Pinpoint the cell where the given text exists, returning its (X, Y) midpoint coordinate. 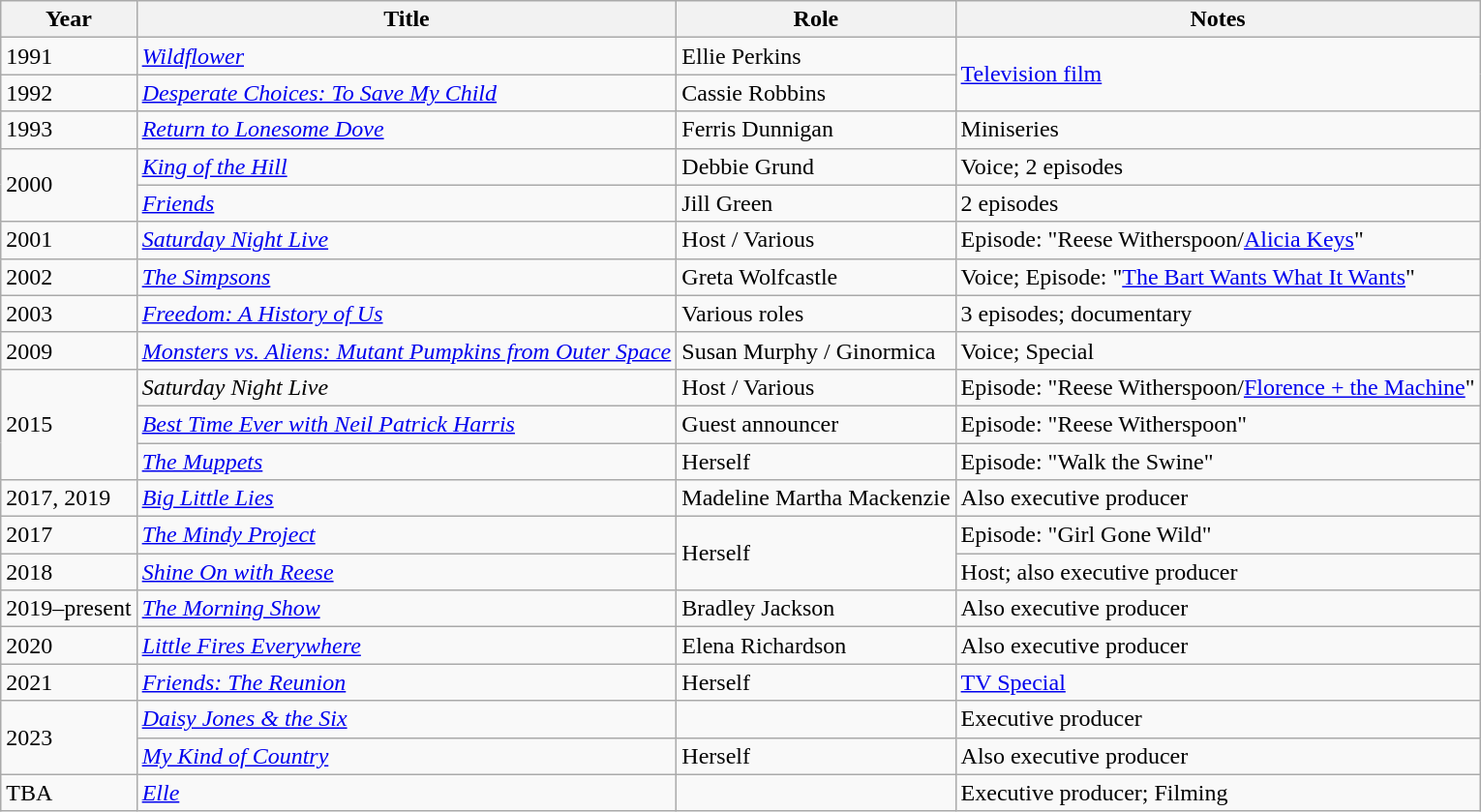
3 episodes; documentary (1218, 314)
2023 (69, 737)
2015 (69, 424)
Desperate Choices: To Save My Child (407, 93)
2019–present (69, 609)
Guest announcer (816, 424)
Episode: "Reese Witherspoon" (1218, 424)
Television film (1218, 75)
Notes (1218, 19)
1992 (69, 93)
Shine On with Reese (407, 572)
Cassie Robbins (816, 93)
2018 (69, 572)
Episode: "Reese Witherspoon/Florence + the Machine" (1218, 387)
2001 (69, 240)
TBA (69, 793)
Episode: "Girl Gone Wild" (1218, 535)
Friends: The Reunion (407, 682)
TV Special (1218, 682)
1993 (69, 130)
Host; also executive producer (1218, 572)
Voice; 2 episodes (1218, 166)
Elle (407, 793)
Jill Green (816, 203)
Episode: "Reese Witherspoon/Alicia Keys" (1218, 240)
Voice; Episode: "The Bart Wants What It Wants" (1218, 277)
2002 (69, 277)
Voice; Special (1218, 350)
Miniseries (1218, 130)
My Kind of Country (407, 756)
2017, 2019 (69, 498)
Elena Richardson (816, 646)
Best Time Ever with Neil Patrick Harris (407, 424)
Little Fires Everywhere (407, 646)
Monsters vs. Aliens: Mutant Pumpkins from Outer Space (407, 350)
2003 (69, 314)
2000 (69, 185)
2017 (69, 535)
Ellie Perkins (816, 56)
Bradley Jackson (816, 609)
Freedom: A History of Us (407, 314)
Debbie Grund (816, 166)
Daisy Jones & the Six (407, 719)
2 episodes (1218, 203)
Various roles (816, 314)
Return to Lonesome Dove (407, 130)
2009 (69, 350)
The Muppets (407, 462)
Friends (407, 203)
Role (816, 19)
The Simpsons (407, 277)
Year (69, 19)
Executive producer (1218, 719)
Ferris Dunnigan (816, 130)
2021 (69, 682)
2020 (69, 646)
Big Little Lies (407, 498)
Susan Murphy / Ginormica (816, 350)
Madeline Martha Mackenzie (816, 498)
The Mindy Project (407, 535)
Episode: "Walk the Swine" (1218, 462)
Executive producer; Filming (1218, 793)
The Morning Show (407, 609)
1991 (69, 56)
Title (407, 19)
Wildflower (407, 56)
King of the Hill (407, 166)
Greta Wolfcastle (816, 277)
